Return the [x, y] coordinate for the center point of the cell that contains the specified text.  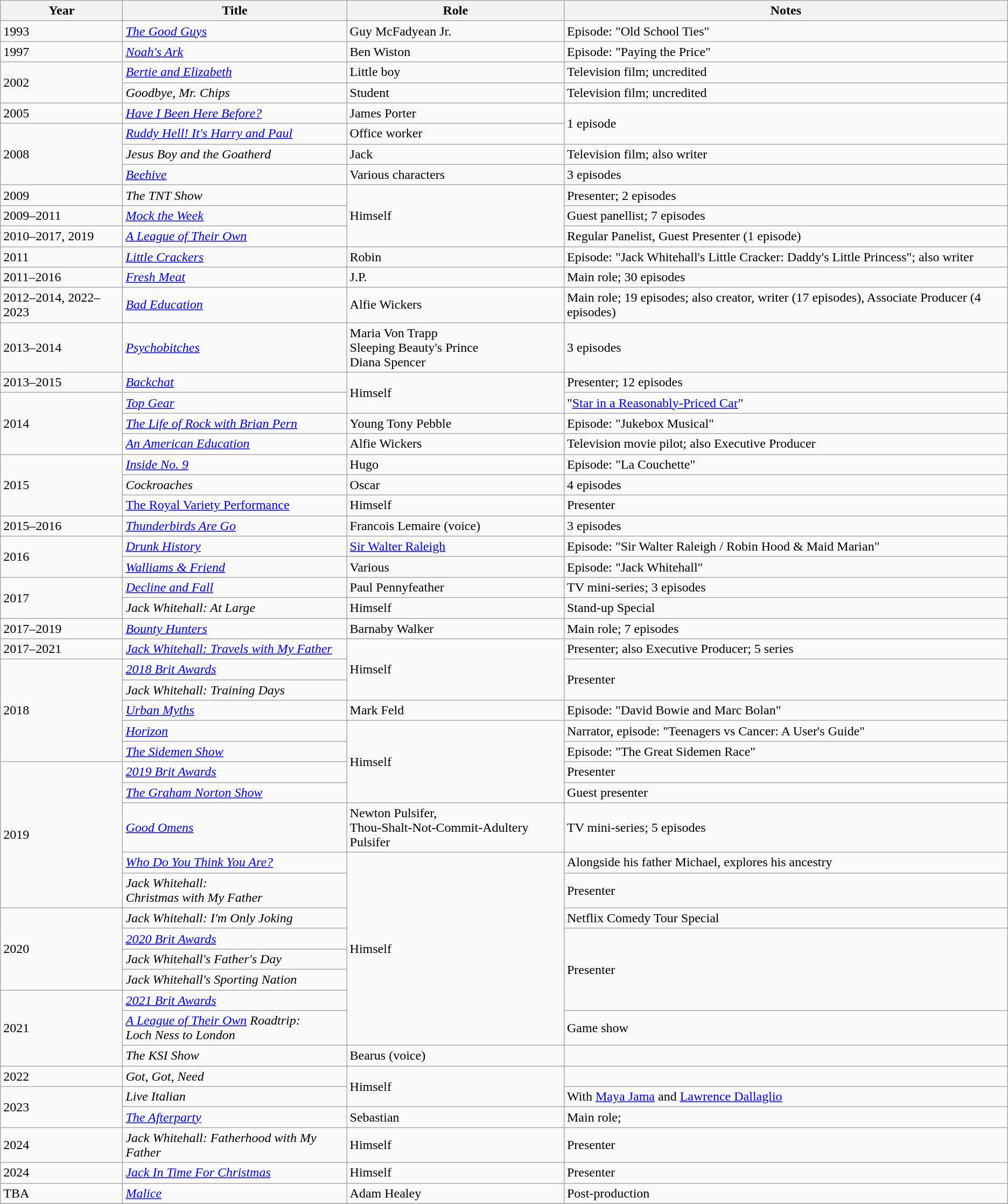
Post-production [786, 1193]
Student [456, 93]
2015 [61, 485]
TV mini-series; 5 episodes [786, 827]
Ben Wiston [456, 52]
2020 [61, 949]
1993 [61, 31]
Notes [786, 11]
2016 [61, 556]
Got, Got, Need [235, 1076]
Jack Whitehall's Father's Day [235, 959]
2013–2015 [61, 382]
Sir Walter Raleigh [456, 546]
2011–2016 [61, 277]
2008 [61, 154]
The Good Guys [235, 31]
With Maya Jama and Lawrence Dallaglio [786, 1097]
Bearus (voice) [456, 1056]
Narrator, episode: "Teenagers vs Cancer: A User's Guide" [786, 731]
Guy McFadyean Jr. [456, 31]
2022 [61, 1076]
A League of Their Own Roadtrip: Loch Ness to London [235, 1028]
Top Gear [235, 403]
2010–2017, 2019 [61, 236]
Horizon [235, 731]
Noah's Ark [235, 52]
2023 [61, 1107]
Psychobitches [235, 347]
Mock the Week [235, 215]
Episode: "David Bowie and Marc Bolan" [786, 711]
2009 [61, 195]
2017 [61, 597]
An American Education [235, 444]
2017–2019 [61, 629]
Maria Von TrappSleeping Beauty's PrinceDiana Spencer [456, 347]
Malice [235, 1193]
Urban Myths [235, 711]
Jack Whitehall: Travels with My Father [235, 649]
2018 [61, 711]
2021 [61, 1028]
Good Omens [235, 827]
Stand-up Special [786, 608]
Alongside his father Michael, explores his ancestry [786, 862]
2020 Brit Awards [235, 938]
Jack Whitehall: I'm Only Joking [235, 918]
2002 [61, 82]
Backchat [235, 382]
Television movie pilot; also Executive Producer [786, 444]
Who Do You Think You Are? [235, 862]
Adam Healey [456, 1193]
Inside No. 9 [235, 464]
Netflix Comedy Tour Special [786, 918]
TV mini-series; 3 episodes [786, 587]
1997 [61, 52]
James Porter [456, 113]
Main role; [786, 1117]
Role [456, 11]
Jack Whitehall: Training Days [235, 690]
Paul Pennyfeather [456, 587]
The TNT Show [235, 195]
Jack Whitehall: Christmas with My Father [235, 890]
A League of Their Own [235, 236]
Bounty Hunters [235, 629]
Little boy [456, 72]
Guest presenter [786, 792]
2013–2014 [61, 347]
Episode: "Sir Walter Raleigh / Robin Hood & Maid Marian" [786, 546]
Drunk History [235, 546]
2015–2016 [61, 526]
Jack Whitehall's Sporting Nation [235, 979]
Main role; 7 episodes [786, 629]
2012–2014, 2022–2023 [61, 305]
The Afterparty [235, 1117]
Mark Feld [456, 711]
Bertie and Elizabeth [235, 72]
Office worker [456, 134]
Have I Been Here Before? [235, 113]
Jesus Boy and the Goatherd [235, 154]
TBA [61, 1193]
Jack Whitehall: At Large [235, 608]
Presenter; 2 episodes [786, 195]
Oscar [456, 485]
J.P. [456, 277]
2019 [61, 835]
Sebastian [456, 1117]
The Sidemen Show [235, 751]
Live Italian [235, 1097]
2018 Brit Awards [235, 670]
1 episode [786, 123]
"Star in a Reasonably-Priced Car" [786, 403]
Jack Whitehall: Fatherhood with My Father [235, 1145]
The Royal Variety Performance [235, 505]
4 episodes [786, 485]
Episode: "Jack Whitehall" [786, 567]
The KSI Show [235, 1056]
Barnaby Walker [456, 629]
Thunderbirds Are Go [235, 526]
Young Tony Pebble [456, 423]
Episode: "La Couchette" [786, 464]
The Graham Norton Show [235, 792]
Goodbye, Mr. Chips [235, 93]
Regular Panelist, Guest Presenter (1 episode) [786, 236]
Presenter; 12 episodes [786, 382]
2011 [61, 257]
Episode: "Old School Ties" [786, 31]
Various characters [456, 175]
2019 Brit Awards [235, 772]
Main role; 30 episodes [786, 277]
Bad Education [235, 305]
Title [235, 11]
2014 [61, 423]
Cockroaches [235, 485]
Main role; 19 episodes; also creator, writer (17 episodes), Associate Producer (4 episodes) [786, 305]
Francois Lemaire (voice) [456, 526]
Jack [456, 154]
Decline and Fall [235, 587]
Walliams & Friend [235, 567]
Ruddy Hell! It's Harry and Paul [235, 134]
Fresh Meat [235, 277]
Newton Pulsifer, Thou-Shalt-Not-Commit-Adultery Pulsifer [456, 827]
Beehive [235, 175]
Episode: "Jukebox Musical" [786, 423]
Hugo [456, 464]
2021 Brit Awards [235, 1000]
Jack In Time For Christmas [235, 1173]
Various [456, 567]
Episode: "Paying the Price" [786, 52]
The Life of Rock with Brian Pern [235, 423]
Guest panellist; 7 episodes [786, 215]
2005 [61, 113]
2009–2011 [61, 215]
Little Crackers [235, 257]
Episode: "The Great Sidemen Race" [786, 751]
Robin [456, 257]
Year [61, 11]
Presenter; also Executive Producer; 5 series [786, 649]
Television film; also writer [786, 154]
Game show [786, 1028]
Episode: "Jack Whitehall's Little Cracker: Daddy's Little Princess"; also writer [786, 257]
2017–2021 [61, 649]
